Search for the cell housing the specified text and yield its [X, Y] center coordinate. 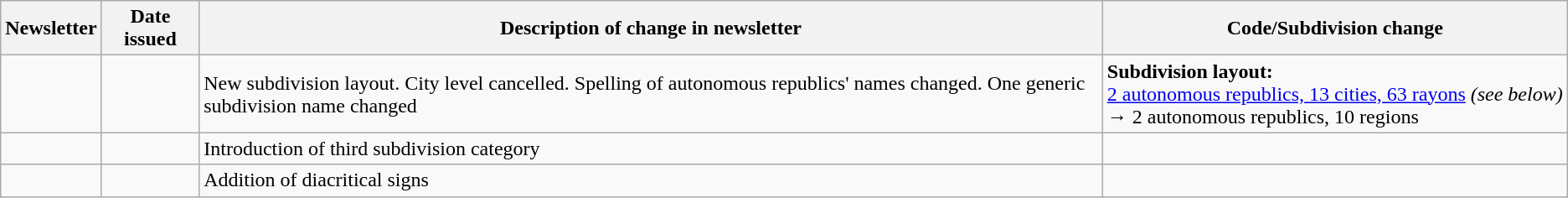
Date issued [151, 29]
Addition of diacritical signs [652, 180]
Subdivision layout: 2 autonomous republics, 13 cities, 63 rayons (see below) → 2 autonomous republics, 10 regions [1335, 94]
Description of change in newsletter [652, 29]
New subdivision layout. City level cancelled. Spelling of autonomous republics' names changed. One generic subdivision name changed [652, 94]
Code/Subdivision change [1335, 29]
Newsletter [51, 29]
Introduction of third subdivision category [652, 148]
